Search for the cell housing the specified text and yield its (x, y) center coordinate. 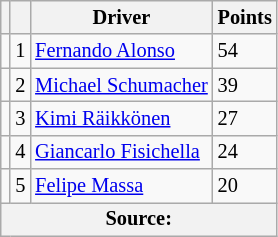
Felipe Massa (121, 186)
Michael Schumacher (121, 85)
24 (245, 152)
5 (20, 186)
Kimi Räikkönen (121, 118)
Giancarlo Fisichella (121, 152)
27 (245, 118)
4 (20, 152)
54 (245, 51)
Source: (139, 219)
39 (245, 85)
Points (245, 17)
1 (20, 51)
20 (245, 186)
2 (20, 85)
3 (20, 118)
Driver (121, 17)
Fernando Alonso (121, 51)
